Pinpoint the cell where the given text exists, returning its [x, y] midpoint coordinate. 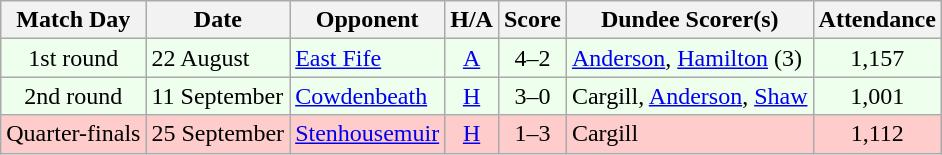
1st round [74, 58]
Cowdenbeath [368, 96]
Cargill [690, 134]
Date [218, 20]
Score [532, 20]
Stenhousemuir [368, 134]
1,157 [877, 58]
A [472, 58]
Quarter-finals [74, 134]
1,001 [877, 96]
Opponent [368, 20]
2nd round [74, 96]
25 September [218, 134]
Cargill, Anderson, Shaw [690, 96]
Attendance [877, 20]
Anderson, Hamilton (3) [690, 58]
3–0 [532, 96]
4–2 [532, 58]
East Fife [368, 58]
1–3 [532, 134]
11 September [218, 96]
1,112 [877, 134]
Match Day [74, 20]
22 August [218, 58]
H/A [472, 20]
Dundee Scorer(s) [690, 20]
